From the cell containing the given text, extract its center point as (X, Y) coordinate. 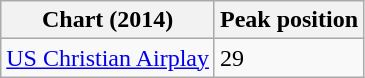
Peak position (288, 20)
Chart (2014) (108, 20)
29 (288, 58)
US Christian Airplay (108, 58)
